Capture the cell that displays the provided text and extract its (x, y) central coordinate. 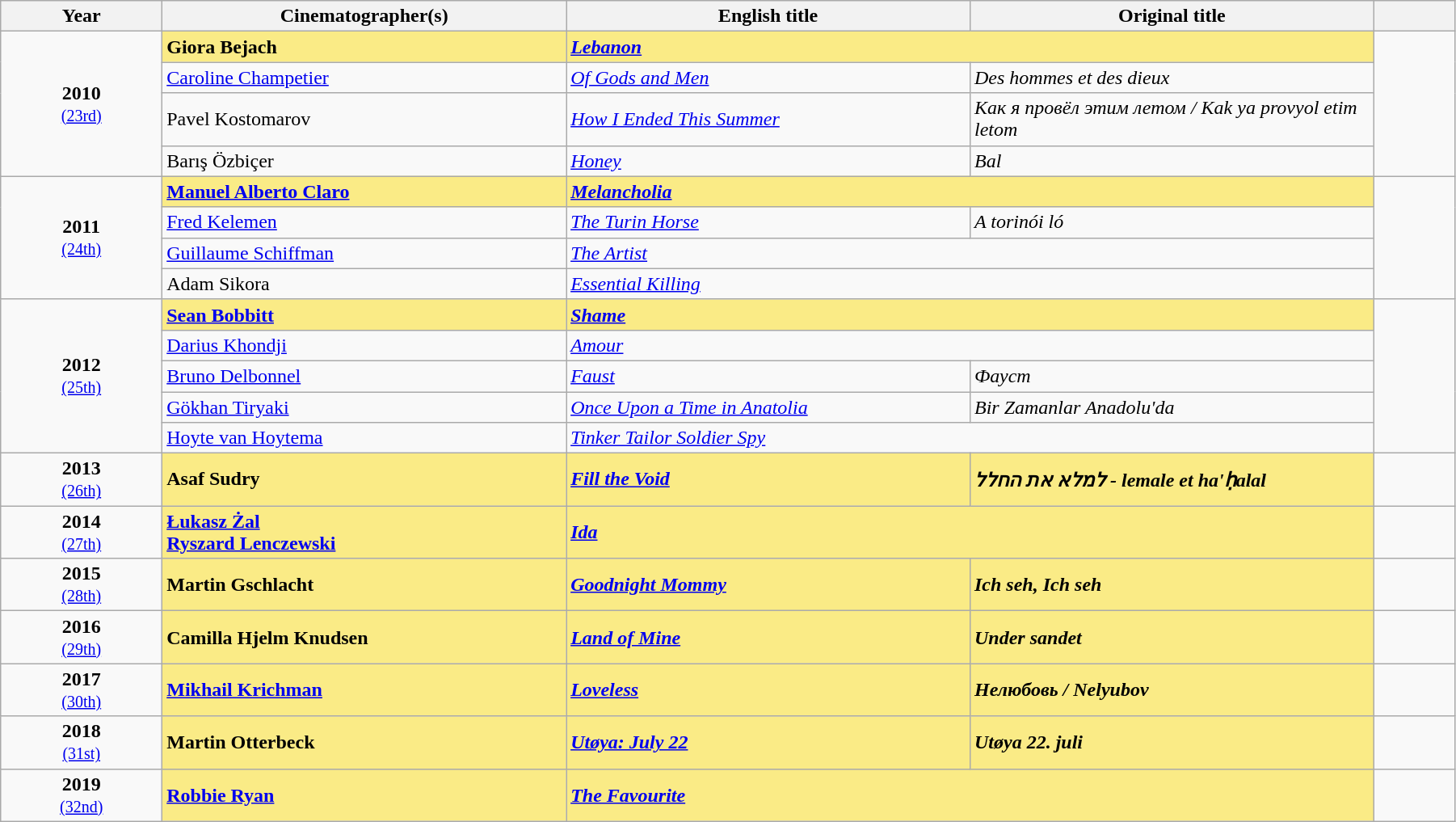
Amour (970, 345)
The Turin Horse (768, 222)
Hoyte van Hoytema (364, 438)
2010(23rd) (82, 103)
Фауст (1172, 376)
Lebanon (970, 47)
Fred Kelemen (364, 222)
Tinker Tailor Soldier Spy (970, 438)
Caroline Champetier (364, 78)
Sean Bobbitt (364, 314)
Gökhan Tiryaki (364, 407)
Goodnight Mommy (768, 585)
Camilla Hjelm Knudsen (364, 637)
2019(32nd) (82, 795)
Of Gods and Men (768, 78)
The Favourite (970, 795)
Martin Otterbeck (364, 742)
2018(31st) (82, 742)
Darius Khondji (364, 345)
Des hommes et des dieux (1172, 78)
The Artist (970, 253)
Year (82, 16)
Faust (768, 376)
Нелюбовь / Nelyubov (1172, 690)
Bruno Delbonnel (364, 376)
Land of Mine (768, 637)
Bal (1172, 161)
Loveless (768, 690)
English title (768, 16)
2017(30th) (82, 690)
Как я провёл этим летом / Kak ya provyol etim letom (1172, 120)
Utøya: July 22 (768, 742)
Bir Zamanlar Anadolu'da (1172, 407)
Pavel Kostomarov (364, 120)
Asaf Sudry (364, 480)
Utøya 22. juli (1172, 742)
Cinematographer(s) (364, 16)
A torinói ló (1172, 222)
Original title (1172, 16)
Honey (768, 161)
Barış Özbiçer (364, 161)
2016(29th) (82, 637)
How I Ended This Summer (768, 120)
Guillaume Schiffman (364, 253)
Manuel Alberto Claro (364, 192)
Giora Bejach (364, 47)
Martin Gschlacht (364, 585)
Ida (970, 532)
למלא את החלל - lemale et ha'ḥalal (1172, 480)
Once Upon a Time in Anatolia (768, 407)
Adam Sikora (364, 284)
Melancholia (970, 192)
Essential Killing (970, 284)
2015(28th) (82, 585)
Shame (970, 314)
2011(24th) (82, 238)
Under sandet (1172, 637)
2014(27th) (82, 532)
2013(26th) (82, 480)
Ich seh, Ich seh (1172, 585)
Łukasz Żal Ryszard Lenczewski (364, 532)
2012(25th) (82, 376)
Mikhail Krichman (364, 690)
Fill the Void (768, 480)
Robbie Ryan (364, 795)
